Identify which cell holds the provided text, then report its [x, y] central coordinate. 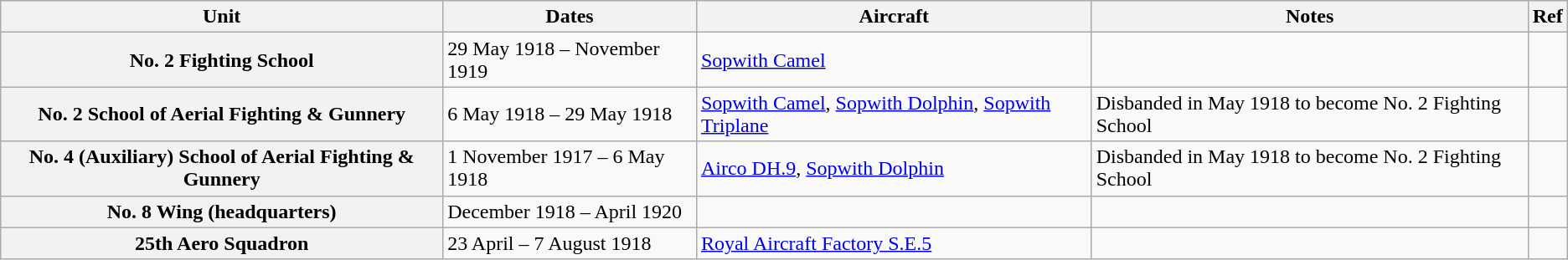
Royal Aircraft Factory S.E.5 [894, 243]
23 April – 7 August 1918 [570, 243]
Ref [1548, 17]
Airco DH.9, Sopwith Dolphin [894, 169]
No. 4 (Auxiliary) School of Aerial Fighting & Gunnery [222, 169]
Dates [570, 17]
Sopwith Camel [894, 60]
6 May 1918 – 29 May 1918 [570, 114]
December 1918 – April 1920 [570, 212]
Aircraft [894, 17]
Notes [1310, 17]
25th Aero Squadron [222, 243]
No. 2 Fighting School [222, 60]
Unit [222, 17]
1 November 1917 – 6 May 1918 [570, 169]
29 May 1918 – November 1919 [570, 60]
No. 2 School of Aerial Fighting & Gunnery [222, 114]
Sopwith Camel, Sopwith Dolphin, Sopwith Triplane [894, 114]
No. 8 Wing (headquarters) [222, 212]
